Capture the cell that displays the provided text and extract its (x, y) central coordinate. 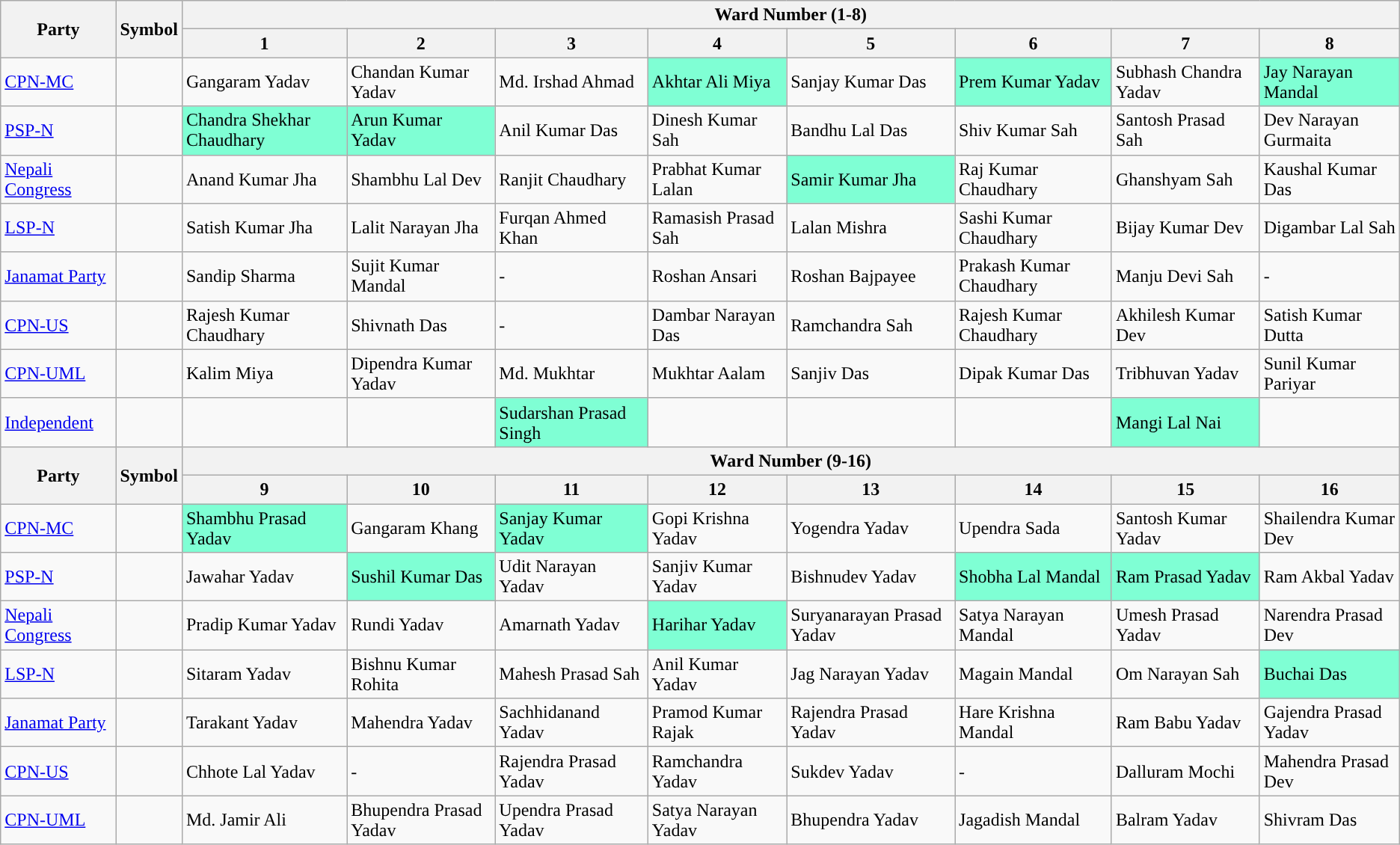
Kaushal Kumar Das (1330, 179)
Sudarshan Prasad Singh (571, 422)
Bishnudev Yadav (871, 577)
Bhupendra Yadav (871, 820)
Dev Narayan Gurmaita (1330, 130)
Dipendra Kumar Yadav (421, 374)
Ghanshyam Sah (1185, 179)
Hare Krishna Mandal (1034, 722)
Ramchandra Yadav (717, 772)
Sachhidanand Yadav (571, 722)
Bishnu Kumar Rohita (421, 675)
Jawahar Yadav (264, 577)
Arun Kumar Yadav (421, 130)
Yogendra Yadav (871, 528)
Shambhu Prasad Yadav (264, 528)
Santosh Prasad Sah (1185, 130)
2 (421, 43)
13 (871, 489)
Dinesh Kumar Sah (717, 130)
Mahesh Prasad Sah (571, 675)
Dipak Kumar Das (1034, 374)
Upendra Sada (1034, 528)
Umesh Prasad Yadav (1185, 625)
Gajendra Prasad Yadav (1330, 722)
Magain Mandal (1034, 675)
4 (717, 43)
Roshan Ansari (717, 277)
9 (264, 489)
Samir Kumar Jha (871, 179)
Ward Number (1-8) (790, 15)
Shivnath Das (421, 325)
3 (571, 43)
Chhote Lal Yadav (264, 772)
Harihar Yadav (717, 625)
Satya Narayan Yadav (717, 820)
Sujit Kumar Mandal (421, 277)
Sunil Kumar Pariyar (1330, 374)
Satish Kumar Jha (264, 227)
Upendra Prasad Yadav (571, 820)
Satish Kumar Dutta (1330, 325)
Gangaram Khang (421, 528)
Akhilesh Kumar Dev (1185, 325)
Om Narayan Sah (1185, 675)
Mahendra Prasad Dev (1330, 772)
Shivram Das (1330, 820)
14 (1034, 489)
Jagadish Mandal (1034, 820)
Akhtar Ali Miya (717, 82)
Amarnath Yadav (571, 625)
Sitaram Yadav (264, 675)
Subhash Chandra Yadav (1185, 82)
6 (1034, 43)
Bijay Kumar Dev (1185, 227)
Sanjay Kumar Yadav (571, 528)
Balram Yadav (1185, 820)
Gangaram Yadav (264, 82)
10 (421, 489)
Shobha Lal Mandal (1034, 577)
Kalim Miya (264, 374)
Buchai Das (1330, 675)
Shiv Kumar Sah (1034, 130)
Sanjiv Das (871, 374)
Ranjit Chaudhary (571, 179)
Ramasish Prasad Sah (717, 227)
Manju Devi Sah (1185, 277)
Independent (58, 422)
Pramod Kumar Rajak (717, 722)
Raj Kumar Chaudhary (1034, 179)
7 (1185, 43)
15 (1185, 489)
Shailendra Kumar Dev (1330, 528)
Bhupendra Prasad Yadav (421, 820)
Furqan Ahmed Khan (571, 227)
Satya Narayan Mandal (1034, 625)
Prem Kumar Yadav (1034, 82)
Dalluram Mochi (1185, 772)
Sashi Kumar Chaudhary (1034, 227)
1 (264, 43)
11 (571, 489)
Anil Kumar Das (571, 130)
Anil Kumar Yadav (717, 675)
12 (717, 489)
Digambar Lal Sah (1330, 227)
Sanjay Kumar Das (871, 82)
Ram Prasad Yadav (1185, 577)
Ramchandra Sah (871, 325)
Tarakant Yadav (264, 722)
Md. Jamir Ali (264, 820)
Jag Narayan Yadav (871, 675)
Mahendra Yadav (421, 722)
Prakash Kumar Chaudhary (1034, 277)
Rundi Yadav (421, 625)
Ram Babu Yadav (1185, 722)
Santosh Kumar Yadav (1185, 528)
Mukhtar Aalam (717, 374)
Shambhu Lal Dev (421, 179)
5 (871, 43)
Suryanarayan Prasad Yadav (871, 625)
Prabhat Kumar Lalan (717, 179)
Ram Akbal Yadav (1330, 577)
Sushil Kumar Das (421, 577)
Md. Mukhtar (571, 374)
Lalan Mishra (871, 227)
Sandip Sharma (264, 277)
Lalit Narayan Jha (421, 227)
Anand Kumar Jha (264, 179)
Ward Number (9-16) (790, 461)
Md. Irshad Ahmad (571, 82)
Bandhu Lal Das (871, 130)
Dambar Narayan Das (717, 325)
Jay Narayan Mandal (1330, 82)
Roshan Bajpayee (871, 277)
Tribhuvan Yadav (1185, 374)
Chandra Shekhar Chaudhary (264, 130)
8 (1330, 43)
Chandan Kumar Yadav (421, 82)
Narendra Prasad Dev (1330, 625)
16 (1330, 489)
Sanjiv Kumar Yadav (717, 577)
Udit Narayan Yadav (571, 577)
Sukdev Yadav (871, 772)
Pradip Kumar Yadav (264, 625)
Gopi Krishna Yadav (717, 528)
Mangi Lal Nai (1185, 422)
